For the text-containing cell, return its midpoint in (x, y) coordinate format. 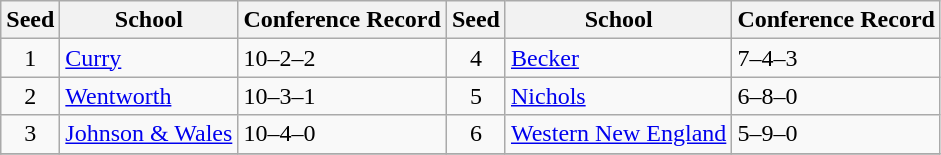
5 (476, 96)
5–9–0 (836, 134)
Nichols (618, 96)
6 (476, 134)
Wentworth (149, 96)
4 (476, 58)
Becker (618, 58)
Western New England (618, 134)
Curry (149, 58)
10–3–1 (342, 96)
10–4–0 (342, 134)
1 (30, 58)
3 (30, 134)
6–8–0 (836, 96)
Johnson & Wales (149, 134)
2 (30, 96)
7–4–3 (836, 58)
10–2–2 (342, 58)
